Scan for the cell matching the given text and deliver its (X, Y) coordinate at center. 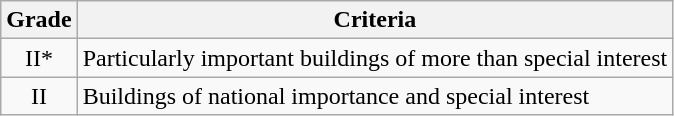
Particularly important buildings of more than special interest (375, 58)
Criteria (375, 20)
Grade (39, 20)
II* (39, 58)
Buildings of national importance and special interest (375, 96)
II (39, 96)
